Return (X, Y) of the center of cell containing provided text 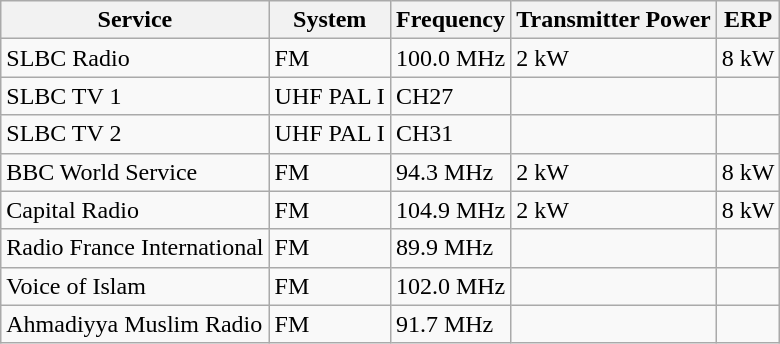
ERP (748, 20)
104.9 MHz (450, 210)
89.9 MHz (450, 248)
CH27 (450, 96)
SLBC Radio (135, 58)
SLBC TV 2 (135, 134)
Radio France International (135, 248)
SLBC TV 1 (135, 96)
100.0 MHz (450, 58)
Frequency (450, 20)
Transmitter Power (614, 20)
Ahmadiyya Muslim Radio (135, 324)
Service (135, 20)
System (330, 20)
CH31 (450, 134)
94.3 MHz (450, 172)
91.7 MHz (450, 324)
Capital Radio (135, 210)
102.0 MHz (450, 286)
BBC World Service (135, 172)
Voice of Islam (135, 286)
